Search for the cell housing the specified text and yield its [X, Y] center coordinate. 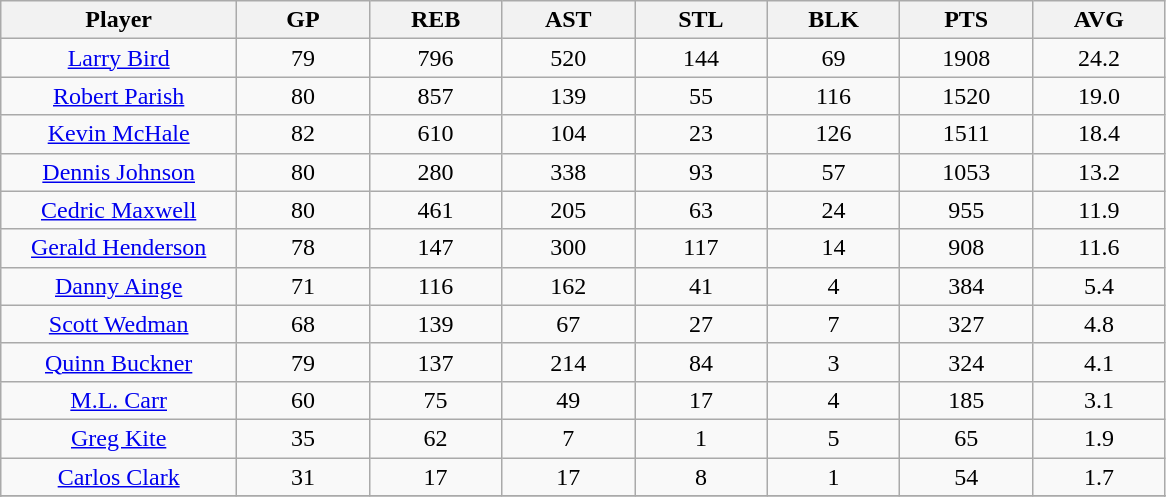
Greg Kite [119, 438]
M.L. Carr [119, 400]
Carlos Clark [119, 477]
4.1 [1100, 362]
49 [568, 400]
67 [568, 324]
23 [702, 134]
1053 [966, 172]
147 [436, 248]
Larry Bird [119, 58]
Robert Parish [119, 96]
93 [702, 172]
65 [966, 438]
955 [966, 210]
1908 [966, 58]
Player [119, 20]
18.4 [1100, 134]
Gerald Henderson [119, 248]
54 [966, 477]
5.4 [1100, 286]
69 [834, 58]
68 [304, 324]
55 [702, 96]
41 [702, 286]
1.7 [1100, 477]
338 [568, 172]
11.9 [1100, 210]
185 [966, 400]
27 [702, 324]
520 [568, 58]
71 [304, 286]
214 [568, 362]
Dennis Johnson [119, 172]
13.2 [1100, 172]
8 [702, 477]
Danny Ainge [119, 286]
82 [304, 134]
857 [436, 96]
908 [966, 248]
384 [966, 286]
STL [702, 20]
Scott Wedman [119, 324]
PTS [966, 20]
144 [702, 58]
24 [834, 210]
31 [304, 477]
63 [702, 210]
104 [568, 134]
126 [834, 134]
3 [834, 362]
Kevin McHale [119, 134]
57 [834, 172]
35 [304, 438]
REB [436, 20]
300 [568, 248]
162 [568, 286]
205 [568, 210]
75 [436, 400]
Cedric Maxwell [119, 210]
327 [966, 324]
84 [702, 362]
11.6 [1100, 248]
3.1 [1100, 400]
610 [436, 134]
1.9 [1100, 438]
4.8 [1100, 324]
62 [436, 438]
14 [834, 248]
796 [436, 58]
Quinn Buckner [119, 362]
AST [568, 20]
280 [436, 172]
19.0 [1100, 96]
24.2 [1100, 58]
78 [304, 248]
5 [834, 438]
461 [436, 210]
117 [702, 248]
1511 [966, 134]
AVG [1100, 20]
1520 [966, 96]
137 [436, 362]
324 [966, 362]
GP [304, 20]
BLK [834, 20]
60 [304, 400]
